Pinpoint the cell where the given text exists, returning its [x, y] midpoint coordinate. 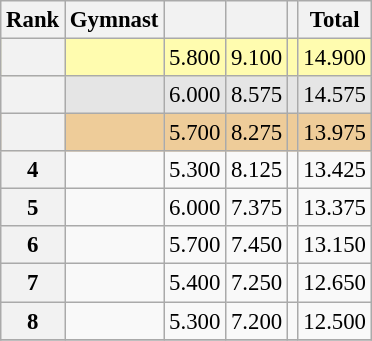
Total [334, 20]
7 [33, 283]
13.975 [334, 133]
13.425 [334, 170]
13.150 [334, 245]
8 [33, 321]
4 [33, 170]
12.500 [334, 321]
7.250 [257, 283]
13.375 [334, 208]
5.400 [195, 283]
8.275 [257, 133]
14.900 [334, 58]
14.575 [334, 95]
5 [33, 208]
Gymnast [114, 20]
6 [33, 245]
9.100 [257, 58]
7.375 [257, 208]
Rank [33, 20]
7.450 [257, 245]
7.200 [257, 321]
5.800 [195, 58]
8.125 [257, 170]
12.650 [334, 283]
8.575 [257, 95]
